Pinpoint the cell where the given text exists, returning its (X, Y) midpoint coordinate. 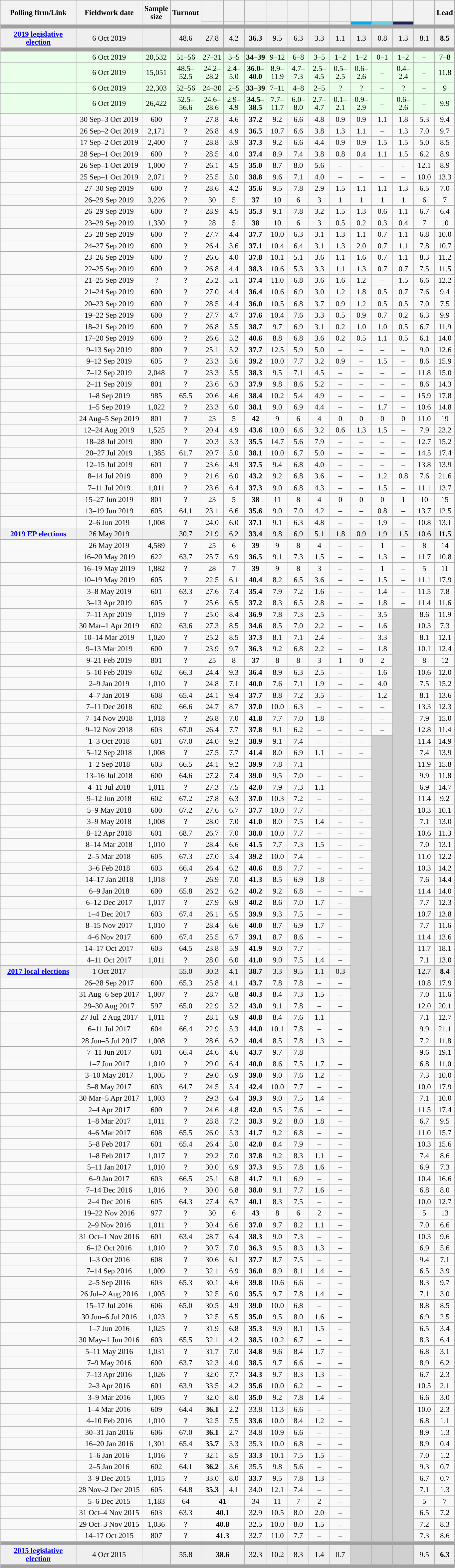
1–7 Jun 2016 (109, 1328)
5–8 Feb 2017 (109, 1145)
1,022 (156, 407)
2–9 Nov 2016 (109, 1225)
6–9 Jan 2017 (109, 1178)
23.2 (445, 430)
28.1 (212, 1017)
2–5 Jan 2016 (109, 1467)
4.7–7.3 (298, 73)
2.8 (320, 603)
20.1 (445, 1006)
29–30 Aug 2017 (109, 1006)
2–6 Jun 2019 (109, 522)
1,026 (156, 1374)
1,330 (156, 223)
0.9–2.9 (361, 104)
41 (222, 1501)
33.5 (212, 1386)
19 (445, 419)
2,400 (156, 142)
63.4 (186, 1236)
1,023 (156, 1317)
5–9 May 2018 (109, 810)
6.0–8.0 (298, 104)
977 (156, 1213)
24 Aug–5 Sep 2019 (109, 419)
34–39 (256, 57)
3.4 (445, 1328)
25–28 Sep 2019 (109, 234)
15,051 (156, 73)
21.1 (445, 1029)
51–56 (186, 57)
10–14 Mar 2019 (109, 637)
20–23 Sep 2019 (109, 304)
21.9 (212, 534)
16–19 May 2019 (109, 569)
31 Oct–1 Nov 2016 (109, 1236)
1,031 (156, 1352)
13–19 Jun 2019 (109, 511)
2–5 Mar 2018 (109, 856)
64.8 (186, 1489)
5–6 Dec 2015 (109, 1501)
15–17 Jul 2016 (109, 1306)
15 (445, 499)
1,385 (156, 453)
26 Jul–2 Aug 2016 (109, 1294)
9–13 Mar 2019 (109, 649)
8.9–11.9 (278, 73)
807 (156, 1536)
30 Jun–6 Jul 2016 (109, 1317)
2.9 (320, 188)
10–19 May 2019 (109, 580)
5–11 May 2016 (109, 1352)
7–11 (278, 89)
33.4 (256, 534)
64.7 (186, 1087)
11.2 (445, 258)
24.4 (212, 672)
30.6 (212, 1259)
28 Nov–2 Dec 2015 (109, 1489)
64.6 (186, 776)
7–11 Dec 2018 (109, 706)
4–6 Mar 2017 (109, 1133)
14.5 (424, 453)
66.6 (186, 706)
3–9 May 2018 (109, 822)
2017 local elections (38, 971)
33.8 (256, 1409)
26 Sep–2 Oct 2019 (109, 131)
3–8 May 2019 (109, 591)
37.5 (256, 465)
42.4 (256, 1087)
14.8 (445, 407)
39.8 (256, 1282)
7–13 Apr 2016 (109, 1374)
2–5 Sep 2016 (109, 1282)
52.5–56.6 (186, 104)
31.7 (212, 1352)
35.7 (212, 1443)
34 (256, 1501)
24.8 (212, 684)
40.3 (256, 995)
1,019 (156, 615)
10.9 (278, 1432)
5–8 May 2017 (109, 1087)
1,882 (156, 569)
38.6 (222, 1555)
26.2 (212, 891)
41.9 (256, 948)
3–6 Feb 2018 (109, 868)
24.6–28.6 (212, 104)
7–14 Dec 2016 (109, 1190)
33.3 (256, 1455)
2015 legislative election (38, 1555)
Turnout (186, 13)
0–1 (382, 57)
12 (445, 660)
23.1 (212, 511)
Fieldwork date (109, 13)
Polling firm/Link (38, 13)
1–6 Jan 2016 (109, 1455)
2.7 (234, 1432)
24–27 Sep 2019 (109, 246)
64 (186, 1501)
68.7 (186, 834)
7–11 Jul 2019 (109, 488)
2.4 (320, 637)
20.4 (212, 430)
3–13 Apr 2019 (109, 603)
27 Jul–2 Aug 2017 (109, 1017)
31 Aug–6 Sep 2017 (109, 995)
985 (156, 395)
23.8 (212, 948)
1–7 Jun 2017 (109, 1063)
43.2 (256, 476)
63.9 (186, 1386)
4,589 (156, 545)
20.7 (212, 453)
2–4 Apr 2017 (109, 1110)
7–8 (445, 57)
7–11 Apr 2019 (109, 615)
9–13 Sep 2019 (109, 350)
609 (156, 1409)
29.3 (212, 1098)
2.5–4.5 (320, 73)
1–8 Mar 2017 (109, 1121)
27.9 (212, 902)
13–16 Jul 2018 (109, 776)
32.9 (256, 1513)
1,025 (156, 1328)
19.1 (445, 1052)
8–14 Mar 2018 (109, 845)
2–9 Jan 2019 (109, 684)
4.3 (320, 488)
14–17 Oct 2017 (109, 948)
34.0 (256, 1489)
14–17 Oct 2015 (109, 1536)
23.9 (212, 649)
Sample size (156, 13)
41.5 (256, 845)
6–12 Dec 2017 (109, 902)
25 Sep–1 Oct 2019 (109, 177)
1,015 (156, 1478)
2,071 (156, 177)
604 (156, 1029)
3–9 Dec 2015 (109, 1478)
7–9 May 2016 (109, 1363)
29.2 (212, 1156)
8–12 Apr 2018 (109, 834)
14.3 (445, 384)
15.8 (445, 764)
30–31 Jan 2016 (109, 1432)
12.4 (445, 649)
37.6 (256, 315)
4–8 (298, 89)
9–12 Sep 2019 (109, 361)
25.7 (212, 557)
4–6 Nov 2017 (109, 937)
2019 EP elections (38, 534)
22–25 Sep 2019 (109, 269)
1 Oct 2017 (109, 971)
33–39 (256, 89)
20.6 (212, 395)
16.6 (445, 1178)
2–11 Sep 2019 (109, 384)
7–12 Sep 2019 (109, 373)
4 Oct 2015 (109, 1555)
36.2 (212, 1467)
9–12 (278, 57)
9–12 Nov 2018 (109, 730)
19–22 Nov 2016 (109, 1213)
33.7 (256, 1478)
52–56 (186, 89)
39.3 (256, 1098)
35.4 (256, 591)
55.0 (186, 971)
16–20 Jan 2016 (109, 1443)
15.7 (445, 1133)
43.6 (256, 430)
22,303 (156, 89)
24.5 (212, 1087)
61.7 (186, 453)
7–14 Sep 2016 (109, 1271)
21–25 Sep 2019 (109, 280)
28 Jun–5 Jul 2017 (109, 1041)
7–11 Jun 2017 (109, 1052)
4.7 (234, 315)
14 (445, 545)
1–8 Feb 2017 (109, 1156)
17.8 (445, 395)
64.3 (186, 1202)
1–8 Sep 2019 (109, 395)
55.8 (186, 1555)
23–29 Sep 2019 (109, 223)
4–7 Jan 2019 (109, 695)
1–5 Sep 2019 (109, 407)
25.0 (212, 615)
12–15 Jul 2019 (109, 465)
65.8 (186, 891)
2–4 Dec 2016 (109, 1202)
6–8 (298, 57)
4–11 Oct 2017 (109, 960)
0.1–2.1 (340, 104)
1–4 Dec 2017 (109, 914)
37.9 (256, 384)
30 Sep–3 Oct 2019 (109, 119)
1,301 (156, 1443)
67.3 (186, 856)
17 Sep–2 Oct 2019 (109, 142)
26,422 (156, 104)
32.7 (256, 1536)
18–21 Sep 2019 (109, 326)
7.7–11.7 (278, 104)
25.8 (212, 983)
43 (256, 1213)
16–20 May 2019 (109, 557)
5–10 Feb 2019 (109, 672)
26.0 (212, 1133)
18.1 (445, 948)
34.5–38.5 (256, 104)
26 Sep–1 Oct 2019 (109, 165)
1,525 (156, 430)
30.1 (212, 1282)
27.5 (212, 752)
2–3 Apr 2016 (109, 1386)
38.9 (256, 741)
597 (156, 1006)
29 Oct–3 Nov 2015 (109, 1524)
6–11 Jul 2017 (109, 1029)
44.0 (256, 1029)
28.9 (212, 211)
28 Sep–1 Oct 2019 (109, 154)
2.7–4.7 (320, 104)
66.3 (186, 672)
0.5–2.5 (340, 73)
1–3 Oct 2016 (109, 1259)
9–12 Jun 2018 (109, 799)
13 (445, 1213)
23–26 Sep 2019 (109, 258)
38.4 (256, 395)
30 May–1 Jun 2016 (109, 1340)
1,007 (156, 995)
36.0–40.0 (256, 73)
64.4 (186, 1409)
8–15 Nov 2017 (109, 925)
7–14 Nov 2018 (109, 718)
27.4 (212, 1202)
34.3 (256, 1374)
2.4–5.0 (234, 73)
31.9 (212, 1328)
1,183 (156, 1501)
1,020 (156, 637)
14.2 (445, 868)
18–28 Jul 2019 (109, 441)
38.8 (256, 177)
43.0 (256, 1006)
1,036 (156, 1524)
5–11 Jan 2017 (109, 1167)
42 (256, 419)
1,003 (156, 1098)
14.4 (445, 880)
20–27 Jul 2019 (109, 453)
26–28 Sep 2017 (109, 983)
30 Mar–1 Apr 2019 (109, 626)
31 Oct–4 Nov 2015 (109, 1513)
2.9–4.9 (234, 104)
24–30 (212, 89)
24.2–28.2 (212, 73)
12–24 Aug 2019 (109, 430)
14.9 (445, 741)
63.6 (186, 626)
27–31 (212, 57)
34.6 (256, 626)
33.6 (256, 1421)
33.0 (212, 1478)
4–10 Feb 2016 (109, 1421)
41.4 (256, 752)
48.6 (186, 38)
3.7 (320, 304)
4–11 Jul 2018 (109, 787)
2,171 (156, 131)
2019 legislative election (38, 38)
1–4 Mar 2016 (109, 1409)
36.9 (256, 615)
41.8 (256, 718)
1–3 Oct 2018 (109, 741)
3–10 May 2017 (109, 1075)
26.7 (212, 834)
20.3 (212, 441)
3,226 (156, 200)
27.2 (212, 776)
0.4–2.4 (403, 73)
25.6 (212, 603)
24.7 (212, 706)
622 (156, 557)
39.1 (256, 937)
15–27 Jun 2019 (109, 499)
21–24 Sep 2019 (109, 292)
1–2 Sep 2018 (109, 764)
64.5 (186, 948)
12.6 (445, 350)
17–20 Sep 2019 (109, 338)
1,009 (156, 1271)
14–17 Jan 2018 (109, 880)
Lead (445, 13)
20,532 (156, 57)
9–21 Feb 2019 (109, 660)
30.5 (212, 1306)
2,048 (156, 373)
22.5 (212, 580)
6–12 Oct 2016 (109, 1248)
27–30 Sep 2019 (109, 188)
3–9 Mar 2016 (109, 1398)
8–14 Jul 2019 (109, 476)
19–22 Sep 2019 (109, 315)
6–9 Jan 2018 (109, 891)
48.5–52.5 (186, 73)
5–12 Sep 2018 (109, 752)
26.9 (212, 880)
30 Mar–5 Apr 2017 (109, 1098)
30.4 (212, 1225)
2.1 (445, 1386)
30.3 (212, 971)
1,000 (156, 165)
15.6 (445, 1145)
12.8 (424, 730)
